Provide the [X, Y] coordinate of the cell's center where the given text is located.  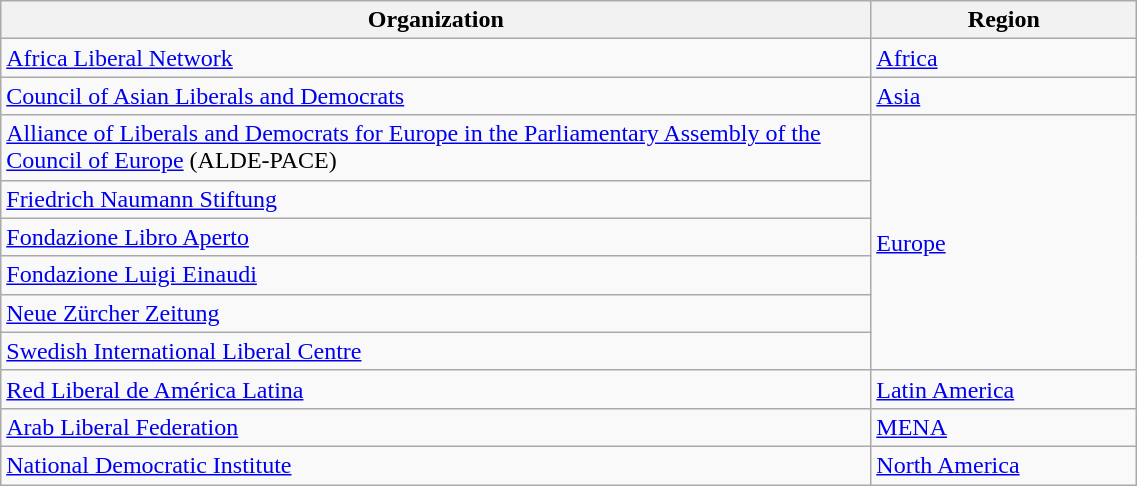
National Democratic Institute [436, 465]
Fondazione Luigi Einaudi [436, 275]
Arab Liberal Federation [436, 427]
Council of Asian Liberals and Democrats [436, 96]
North America [1004, 465]
Europe [1004, 242]
Africa [1004, 58]
Asia [1004, 96]
Neue Zürcher Zeitung [436, 313]
MENA [1004, 427]
Red Liberal de América Latina [436, 389]
Region [1004, 20]
Latin America [1004, 389]
Friedrich Naumann Stiftung [436, 199]
Swedish International Liberal Centre [436, 351]
Alliance of Liberals and Democrats for Europe in the Parliamentary Assembly of the Council of Europe (ALDE-PACE) [436, 148]
Africa Liberal Network [436, 58]
Organization [436, 20]
Fondazione Libro Aperto [436, 237]
